Return (X, Y) of the center of cell containing provided text 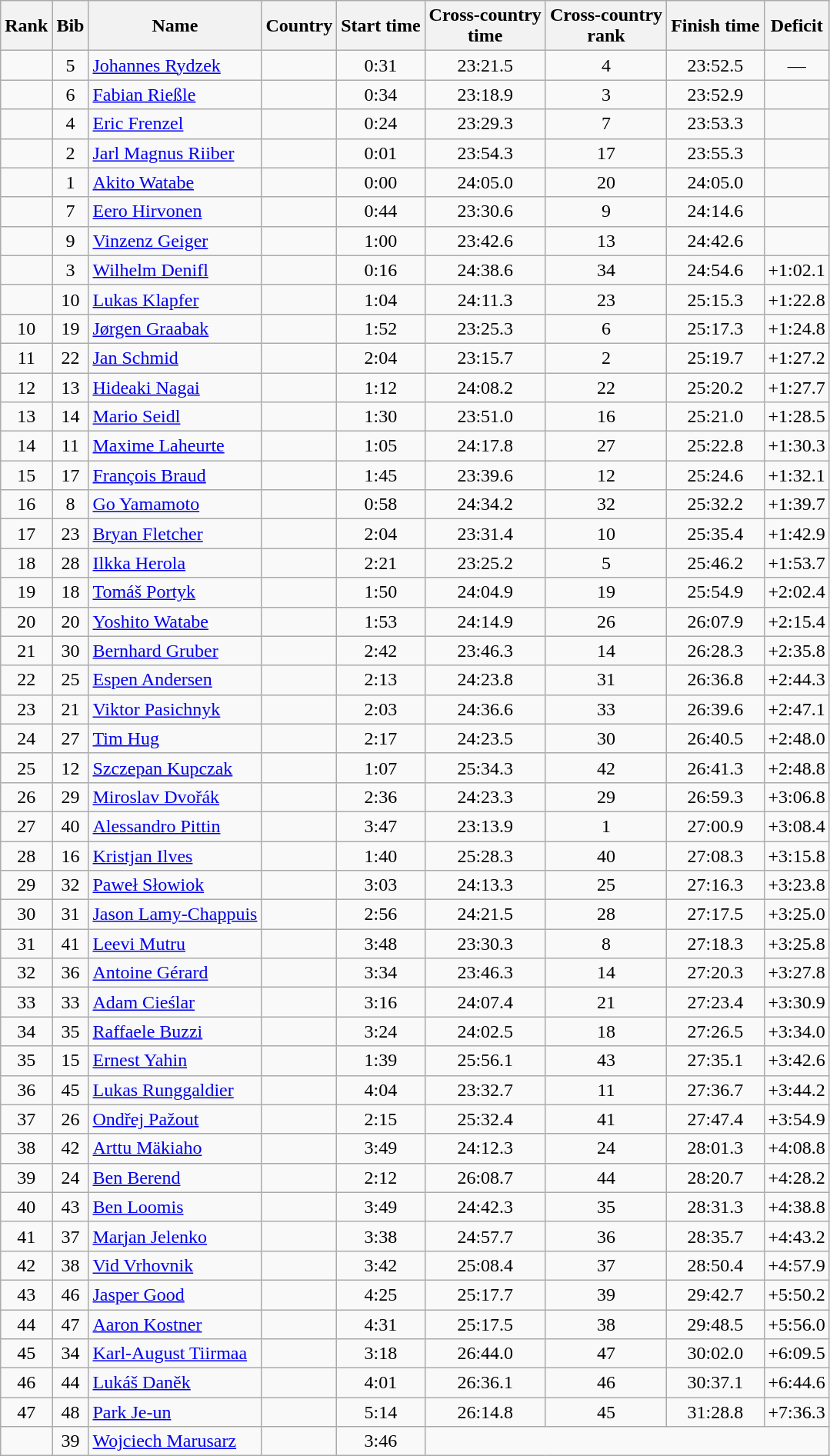
29:48.5 (715, 1324)
Espen Andersen (175, 680)
4:31 (381, 1324)
+3:23.8 (797, 885)
25:15.3 (715, 299)
+1:30.3 (797, 446)
+1:39.7 (797, 505)
25:54.9 (715, 592)
Antoine Gérard (175, 973)
24:11.3 (485, 299)
Ondřej Pažout (175, 1119)
+3:15.8 (797, 856)
24:21.5 (485, 915)
1:40 (381, 856)
23:25.3 (485, 328)
Jason Lamy-Chappuis (175, 915)
30:37.1 (715, 1383)
23:39.6 (485, 475)
26:44.0 (485, 1354)
Eero Hirvonen (175, 212)
25:21.0 (715, 417)
Raffaele Buzzi (175, 1031)
48 (71, 1412)
23:32.7 (485, 1090)
+2:48.8 (797, 768)
Fabian Rießle (175, 95)
+1:42.9 (797, 534)
2:03 (381, 709)
+3:08.4 (797, 826)
2:42 (381, 651)
3:42 (381, 1265)
Lukáš Daněk (175, 1383)
+3:27.8 (797, 973)
François Braud (175, 475)
25:56.1 (485, 1061)
23:51.0 (485, 417)
1:05 (381, 446)
3:47 (381, 826)
26:41.3 (715, 768)
Marjan Jelenko (175, 1236)
Ben Berend (175, 1178)
+6:09.5 (797, 1354)
26:40.5 (715, 738)
24:12.3 (485, 1148)
1:45 (381, 475)
Aaron Kostner (175, 1324)
24:42.6 (715, 241)
1:12 (381, 387)
Viktor Pasichnyk (175, 709)
+1:28.5 (797, 417)
Ilkka Herola (175, 563)
Lukas Klapfer (175, 299)
Jasper Good (175, 1294)
1:53 (381, 621)
25:17.7 (485, 1294)
24:57.7 (485, 1236)
+1:02.1 (797, 270)
23:52.9 (715, 95)
3:48 (381, 944)
24:36.6 (485, 709)
Hideaki Nagai (175, 387)
+1:53.7 (797, 563)
26:28.3 (715, 651)
23:21.5 (485, 65)
Vinzenz Geiger (175, 241)
24:14.6 (715, 212)
+3:42.6 (797, 1061)
Johannes Rydzek (175, 65)
Start time (381, 26)
2:21 (381, 563)
26:08.7 (485, 1178)
Bib (71, 26)
31:28.8 (715, 1412)
Kristjan Ilves (175, 856)
+4:57.9 (797, 1265)
Mario Seidl (175, 417)
Vid Vrhovnik (175, 1265)
Jan Schmid (175, 358)
24:23.5 (485, 738)
+3:25.8 (797, 944)
24:42.3 (485, 1207)
Yoshito Watabe (175, 621)
27:20.3 (715, 973)
Name (175, 26)
3:24 (381, 1031)
24:07.4 (485, 1002)
+1:27.2 (797, 358)
3:46 (381, 1441)
26:59.3 (715, 797)
0:00 (381, 182)
1:07 (381, 768)
Karl-August Tiirmaa (175, 1354)
+4:08.8 (797, 1148)
Rank (26, 26)
27:18.3 (715, 944)
27:17.5 (715, 915)
Country (299, 26)
+1:22.8 (797, 299)
2:56 (381, 915)
27:08.3 (715, 856)
28:35.7 (715, 1236)
24:23.3 (485, 797)
28:20.7 (715, 1178)
0:44 (381, 212)
Jørgen Graabak (175, 328)
1:30 (381, 417)
Eric Frenzel (175, 124)
0:01 (381, 153)
+2:47.1 (797, 709)
25:17.3 (715, 328)
28:50.4 (715, 1265)
Wilhelm Denifl (175, 270)
23:31.4 (485, 534)
26:36.8 (715, 680)
26:07.9 (715, 621)
+4:38.8 (797, 1207)
25:35.4 (715, 534)
25:20.2 (715, 387)
3:38 (381, 1236)
23:54.3 (485, 153)
27:47.4 (715, 1119)
3:18 (381, 1354)
Bryan Fletcher (175, 534)
— (797, 65)
25:32.2 (715, 505)
3:16 (381, 1002)
2:17 (381, 738)
Miroslav Dvořák (175, 797)
23:55.3 (715, 153)
4:01 (381, 1383)
23:52.5 (715, 65)
Finish time (715, 26)
27:16.3 (715, 885)
Akito Watabe (175, 182)
+7:36.3 (797, 1412)
+1:24.8 (797, 328)
Maxime Laheurte (175, 446)
+2:15.4 (797, 621)
24:17.8 (485, 446)
+5:50.2 (797, 1294)
1:00 (381, 241)
3:03 (381, 885)
Cross-country rank (606, 26)
Park Je-un (175, 1412)
28:01.3 (715, 1148)
Ernest Yahin (175, 1061)
23:13.9 (485, 826)
1:50 (381, 592)
24:23.8 (485, 680)
+3:34.0 (797, 1031)
27:36.7 (715, 1090)
+3:54.9 (797, 1119)
1:04 (381, 299)
26:36.1 (485, 1383)
Go Yamamoto (175, 505)
0:58 (381, 505)
4:04 (381, 1090)
25:32.4 (485, 1119)
Leevi Mutru (175, 944)
+3:06.8 (797, 797)
24:02.5 (485, 1031)
+1:27.7 (797, 387)
25:22.8 (715, 446)
2:12 (381, 1178)
23:25.2 (485, 563)
23:15.7 (485, 358)
5:14 (381, 1412)
+6:44.6 (797, 1383)
Ben Loomis (175, 1207)
Tim Hug (175, 738)
24:04.9 (485, 592)
2:15 (381, 1119)
1:52 (381, 328)
25:17.5 (485, 1324)
2:13 (381, 680)
+3:30.9 (797, 1002)
2:36 (381, 797)
3:34 (381, 973)
Tomáš Portyk (175, 592)
0:16 (381, 270)
24:14.9 (485, 621)
23:53.3 (715, 124)
25:24.6 (715, 475)
Szczepan Kupczak (175, 768)
+4:43.2 (797, 1236)
24:54.6 (715, 270)
+4:28.2 (797, 1178)
+2:02.4 (797, 592)
+2:35.8 (797, 651)
Lukas Runggaldier (175, 1090)
+5:56.0 (797, 1324)
Deficit (797, 26)
0:34 (381, 95)
26:14.8 (485, 1412)
Cross-countrytime (485, 26)
Arttu Mäkiaho (175, 1148)
1:39 (381, 1061)
25:46.2 (715, 563)
+3:25.0 (797, 915)
27:23.4 (715, 1002)
Bernhard Gruber (175, 651)
Paweł Słowiok (175, 885)
25:19.7 (715, 358)
24:13.3 (485, 885)
23:29.3 (485, 124)
24:38.6 (485, 270)
25:08.4 (485, 1265)
25:34.3 (485, 768)
Wojciech Marusarz (175, 1441)
0:24 (381, 124)
+1:32.1 (797, 475)
24:34.2 (485, 505)
+2:48.0 (797, 738)
Jarl Magnus Riiber (175, 153)
25:28.3 (485, 856)
+3:44.2 (797, 1090)
4:25 (381, 1294)
0:31 (381, 65)
30:02.0 (715, 1354)
27:35.1 (715, 1061)
24:08.2 (485, 387)
23:42.6 (485, 241)
27:00.9 (715, 826)
23:18.9 (485, 95)
27:26.5 (715, 1031)
23:30.3 (485, 944)
+2:44.3 (797, 680)
Adam Cieślar (175, 1002)
29:42.7 (715, 1294)
23:30.6 (485, 212)
Alessandro Pittin (175, 826)
26:39.6 (715, 709)
28:31.3 (715, 1207)
